Output the [x, y] coordinate of the center of the cell containing the given text.  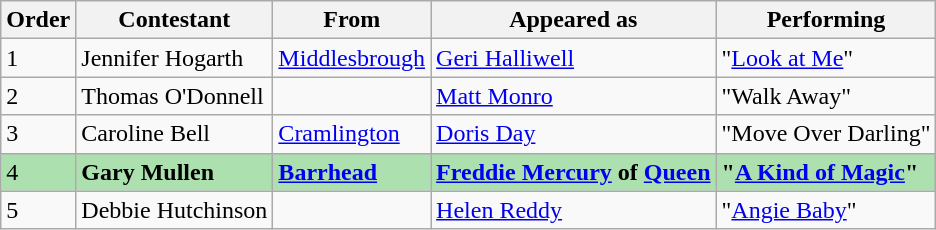
Helen Reddy [574, 210]
5 [38, 210]
Middlesbrough [352, 58]
"Look at Me" [826, 58]
Debbie Hutchinson [174, 210]
Caroline Bell [174, 134]
Order [38, 20]
Appeared as [574, 20]
"A Kind of Magic" [826, 172]
4 [38, 172]
Jennifer Hogarth [174, 58]
Geri Halliwell [574, 58]
"Move Over Darling" [826, 134]
2 [38, 96]
Matt Monro [574, 96]
Barrhead [352, 172]
3 [38, 134]
Cramlington [352, 134]
Doris Day [574, 134]
"Walk Away" [826, 96]
"Angie Baby" [826, 210]
Thomas O'Donnell [174, 96]
Gary Mullen [174, 172]
From [352, 20]
Contestant [174, 20]
Freddie Mercury of Queen [574, 172]
1 [38, 58]
Performing [826, 20]
